Scan for the cell matching the given text and deliver its (x, y) coordinate at center. 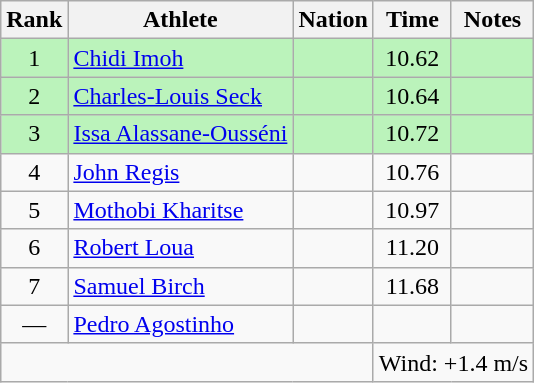
Pedro Agostinho (180, 324)
10.62 (412, 58)
John Regis (180, 172)
10.97 (412, 210)
5 (34, 210)
11.20 (412, 248)
Samuel Birch (180, 286)
Time (412, 20)
2 (34, 96)
Athlete (180, 20)
Robert Loua (180, 248)
6 (34, 248)
Wind: +1.4 m/s (453, 362)
Issa Alassane-Ousséni (180, 134)
11.68 (412, 286)
3 (34, 134)
1 (34, 58)
Mothobi Kharitse (180, 210)
Rank (34, 20)
— (34, 324)
Chidi Imoh (180, 58)
7 (34, 286)
10.76 (412, 172)
10.64 (412, 96)
Nation (333, 20)
10.72 (412, 134)
Notes (492, 20)
Charles-Louis Seck (180, 96)
4 (34, 172)
